Detect which cell encompasses the target text, then output its (X, Y) center coordinate. 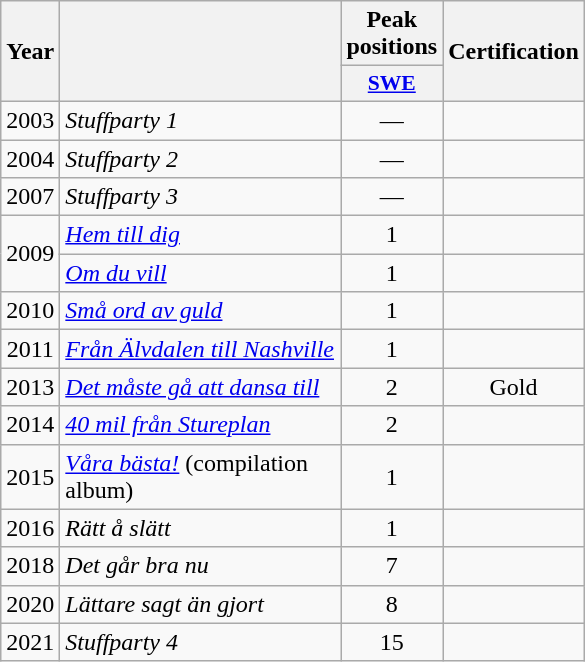
2014 (30, 425)
2003 (30, 120)
Våra bästa! (compilation album) (200, 476)
Stuffparty 4 (200, 642)
Stuffparty 1 (200, 120)
2016 (30, 528)
2010 (30, 311)
Rätt å slätt (200, 528)
Om du vill (200, 273)
2018 (30, 566)
2009 (30, 254)
Det måste gå att dansa till (200, 387)
Year (30, 52)
2020 (30, 604)
Lättare sagt än gjort (200, 604)
2007 (30, 197)
2013 (30, 387)
Hem till dig (200, 235)
Gold (514, 387)
2021 (30, 642)
SWE (392, 84)
Stuffparty 3 (200, 197)
Peak positions (392, 34)
7 (392, 566)
2004 (30, 159)
Små ord av guld (200, 311)
Stuffparty 2 (200, 159)
Från Älvdalen till Nashville (200, 349)
15 (392, 642)
2011 (30, 349)
Det går bra nu (200, 566)
Certification (514, 52)
8 (392, 604)
2015 (30, 476)
40 mil från Stureplan (200, 425)
